Return the (X, Y) coordinate for the center point of the cell that contains the specified text.  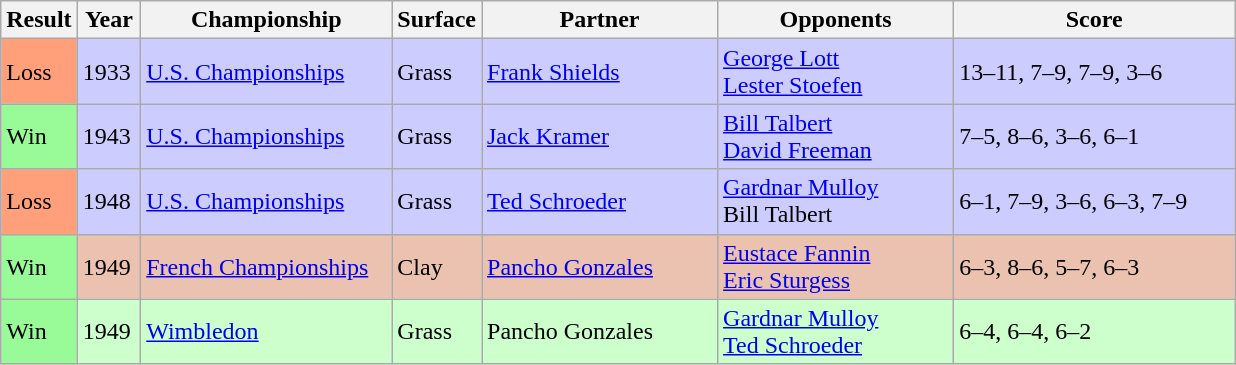
1948 (109, 202)
Bill Talbert David Freeman (836, 136)
Frank Shields (600, 72)
French Championships (266, 266)
Eustace Fannin Eric Sturgess (836, 266)
6–1, 7–9, 3–6, 6–3, 7–9 (1094, 202)
Result (39, 20)
Opponents (836, 20)
George Lott Lester Stoefen (836, 72)
Championship (266, 20)
Gardnar Mulloy Bill Talbert (836, 202)
Ted Schroeder (600, 202)
Jack Kramer (600, 136)
7–5, 8–6, 3–6, 6–1 (1094, 136)
Score (1094, 20)
13–11, 7–9, 7–9, 3–6 (1094, 72)
1943 (109, 136)
6–3, 8–6, 5–7, 6–3 (1094, 266)
Year (109, 20)
Partner (600, 20)
6–4, 6–4, 6–2 (1094, 332)
Wimbledon (266, 332)
1933 (109, 72)
Clay (437, 266)
Gardnar Mulloy Ted Schroeder (836, 332)
Surface (437, 20)
